Return the (X, Y) coordinate for the center point of the cell that contains the specified text.  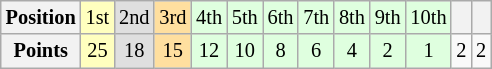
6th (281, 17)
1st (98, 17)
10 (245, 51)
8th (352, 17)
Position (41, 17)
7th (316, 17)
9th (388, 17)
8 (281, 51)
Points (41, 51)
1 (429, 51)
12 (209, 51)
4th (209, 17)
15 (172, 51)
25 (98, 51)
18 (134, 51)
2nd (134, 17)
3rd (172, 17)
10th (429, 17)
6 (316, 51)
5th (245, 17)
4 (352, 51)
